Identify which cell holds the provided text, then report its (X, Y) central coordinate. 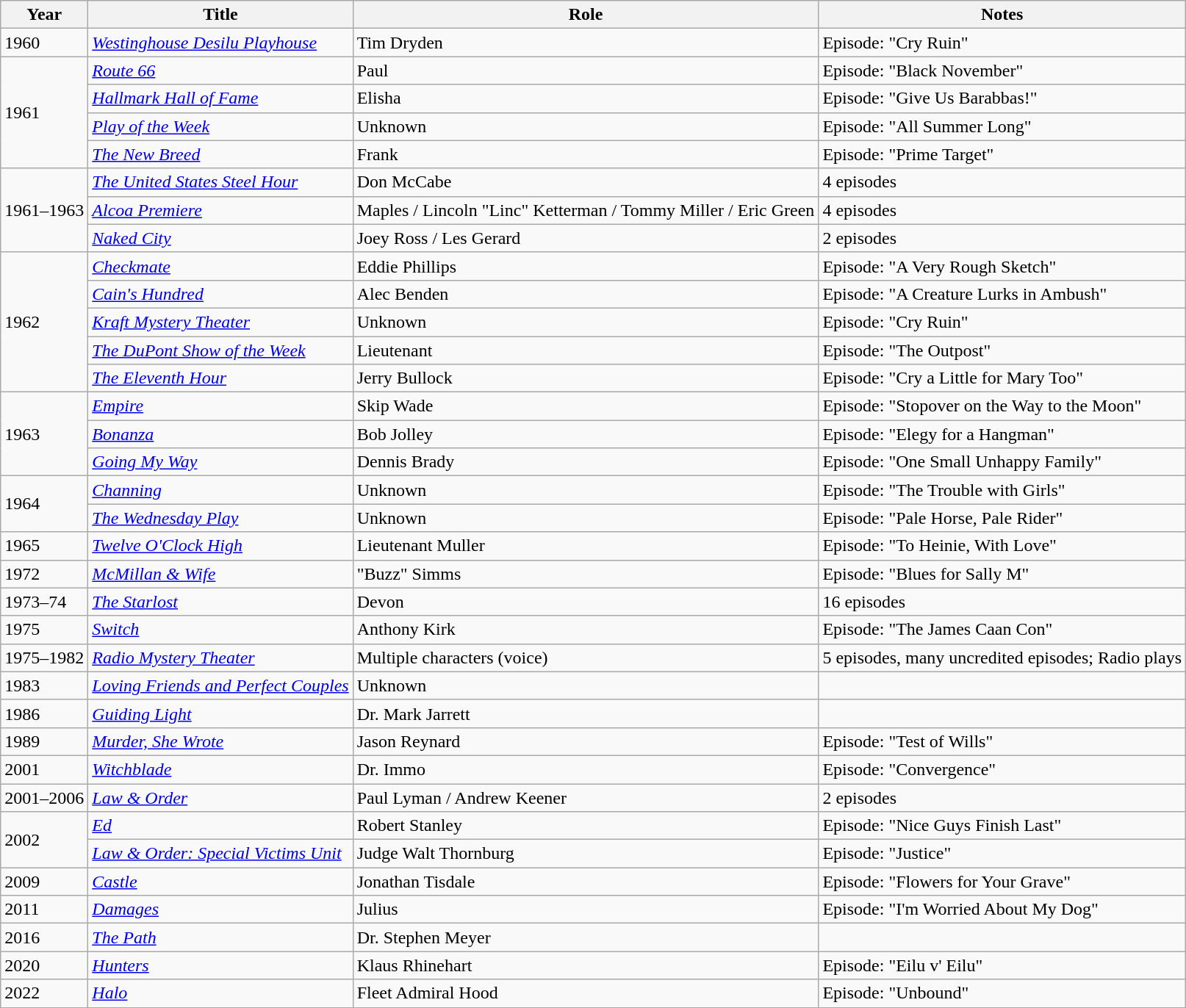
The Eleventh Hour (220, 378)
2016 (44, 937)
Episode: "Black November" (1002, 71)
Notes (1002, 15)
Alcoa Premiere (220, 210)
16 episodes (1002, 602)
Dennis Brady (586, 462)
1989 (44, 741)
1964 (44, 504)
Castle (220, 882)
Episode: "Test of Wills" (1002, 741)
Law & Order: Special Victims Unit (220, 854)
Witchblade (220, 769)
Episode: "Justice" (1002, 854)
Damages (220, 910)
Fleet Admiral Hood (586, 993)
Episode: "Flowers for Your Grave" (1002, 882)
Channing (220, 490)
Role (586, 15)
Loving Friends and Perfect Couples (220, 685)
2001 (44, 769)
Kraft Mystery Theater (220, 322)
Episode: "Convergence" (1002, 769)
1961 (44, 112)
Robert Stanley (586, 826)
Naked City (220, 238)
Paul (586, 71)
Episode: "Unbound" (1002, 993)
1973–74 (44, 602)
Episode: "Eilu v' Eilu" (1002, 965)
1965 (44, 546)
Paul Lyman / Andrew Keener (586, 797)
Dr. Mark Jarrett (586, 713)
Episode: "Prime Target" (1002, 154)
1975–1982 (44, 658)
5 episodes, many uncredited episodes; Radio plays (1002, 658)
Episode: "Stopover on the Way to the Moon" (1002, 406)
Episode: "Cry a Little for Mary Too" (1002, 378)
Maples / Lincoln "Linc" Ketterman / Tommy Miller / Eric Green (586, 210)
1961–1963 (44, 210)
Episode: "The Trouble with Girls" (1002, 490)
Episode: "Blues for Sally M" (1002, 574)
Tim Dryden (586, 43)
The Starlost (220, 602)
Jerry Bullock (586, 378)
Hallmark Hall of Fame (220, 98)
McMillan & Wife (220, 574)
Episode: "Pale Horse, Pale Rider" (1002, 518)
2002 (44, 840)
Eddie Phillips (586, 266)
Episode: "Elegy for a Hangman" (1002, 434)
Alec Benden (586, 294)
Lieutenant Muller (586, 546)
Skip Wade (586, 406)
1960 (44, 43)
"Buzz" Simms (586, 574)
Devon (586, 602)
Hunters (220, 965)
Title (220, 15)
Westinghouse Desilu Playhouse (220, 43)
Cain's Hundred (220, 294)
Route 66 (220, 71)
Halo (220, 993)
2009 (44, 882)
Klaus Rhinehart (586, 965)
Julius (586, 910)
Murder, She Wrote (220, 741)
Elisha (586, 98)
Ed (220, 826)
Episode: "Nice Guys Finish Last" (1002, 826)
The Path (220, 937)
Episode: "A Creature Lurks in Ambush" (1002, 294)
Going My Way (220, 462)
Law & Order (220, 797)
The United States Steel Hour (220, 182)
The DuPont Show of the Week (220, 350)
Episode: "A Very Rough Sketch" (1002, 266)
Twelve O'Clock High (220, 546)
Episode: "One Small Unhappy Family" (1002, 462)
Bonanza (220, 434)
1962 (44, 322)
Multiple characters (voice) (586, 658)
Episode: "To Heinie, With Love" (1002, 546)
1972 (44, 574)
Episode: "I'm Worried About My Dog" (1002, 910)
1986 (44, 713)
The Wednesday Play (220, 518)
Radio Mystery Theater (220, 658)
Switch (220, 630)
Dr. Stephen Meyer (586, 937)
Don McCabe (586, 182)
Lieutenant (586, 350)
Episode: "The James Caan Con" (1002, 630)
Episode: "All Summer Long" (1002, 126)
2020 (44, 965)
Anthony Kirk (586, 630)
Episode: "Give Us Barabbas!" (1002, 98)
Joey Ross / Les Gerard (586, 238)
1983 (44, 685)
Empire (220, 406)
Jonathan Tisdale (586, 882)
Episode: "The Outpost" (1002, 350)
Dr. Immo (586, 769)
Checkmate (220, 266)
Year (44, 15)
Guiding Light (220, 713)
2011 (44, 910)
2022 (44, 993)
The New Breed (220, 154)
1963 (44, 434)
Play of the Week (220, 126)
Frank (586, 154)
Bob Jolley (586, 434)
Judge Walt Thornburg (586, 854)
1975 (44, 630)
Jason Reynard (586, 741)
2001–2006 (44, 797)
